Determine the (X, Y) coordinate at the center of the cell enclosing the given text.  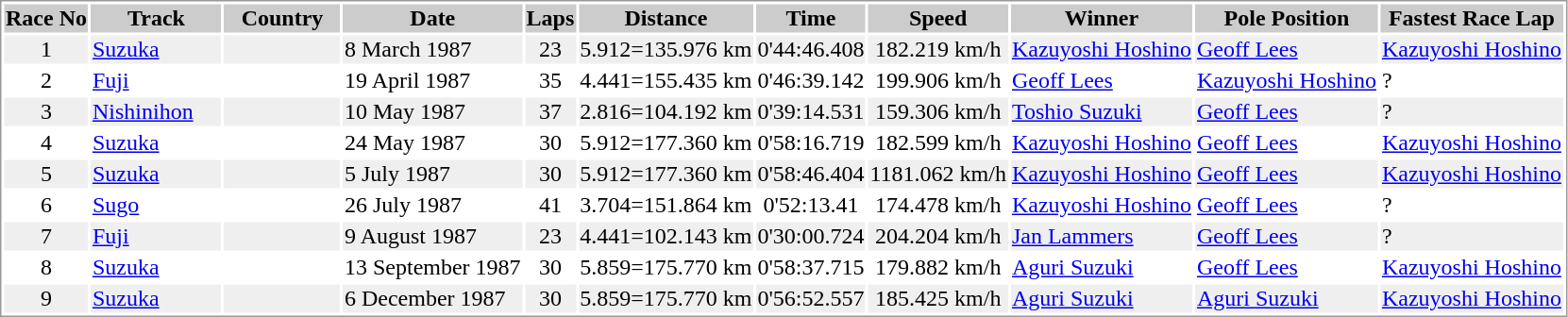
0'30:00.724 (811, 237)
4.441=102.143 km (666, 237)
0'58:16.719 (811, 142)
Sugo (156, 205)
Toshio Suzuki (1101, 112)
Race No (45, 18)
13 September 1987 (432, 267)
9 (45, 299)
182.219 km/h (938, 50)
0'52:13.41 (811, 205)
8 March 1987 (432, 50)
Winner (1101, 18)
159.306 km/h (938, 112)
Pole Position (1286, 18)
174.478 km/h (938, 205)
26 July 1987 (432, 205)
Track (156, 18)
35 (550, 80)
19 April 1987 (432, 80)
Distance (666, 18)
0'44:46.408 (811, 50)
Time (811, 18)
37 (550, 112)
2 (45, 80)
1181.062 km/h (938, 175)
3.704=151.864 km (666, 205)
5 July 1987 (432, 175)
5.912=135.976 km (666, 50)
4.441=155.435 km (666, 80)
8 (45, 267)
Laps (550, 18)
Speed (938, 18)
0'39:14.531 (811, 112)
Fastest Race Lap (1471, 18)
7 (45, 237)
Jan Lammers (1101, 237)
0'58:46.404 (811, 175)
204.204 km/h (938, 237)
2.816=104.192 km (666, 112)
179.882 km/h (938, 267)
10 May 1987 (432, 112)
0'46:39.142 (811, 80)
185.425 km/h (938, 299)
24 May 1987 (432, 142)
Country (281, 18)
Date (432, 18)
4 (45, 142)
5 (45, 175)
6 December 1987 (432, 299)
Nishinihon (156, 112)
0'56:52.557 (811, 299)
182.599 km/h (938, 142)
3 (45, 112)
6 (45, 205)
1 (45, 50)
9 August 1987 (432, 237)
0'58:37.715 (811, 267)
41 (550, 205)
199.906 km/h (938, 80)
